Output the [X, Y] coordinate of the center of the cell containing the given text.  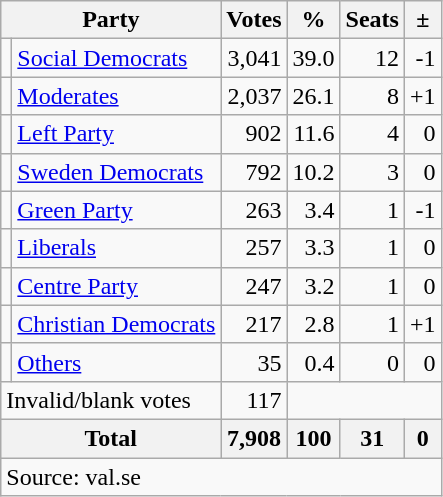
Party [111, 20]
117 [254, 400]
792 [254, 172]
Christian Democrats [116, 324]
Others [116, 362]
Invalid/blank votes [111, 400]
3,041 [254, 58]
Green Party [116, 210]
± [422, 20]
8 [372, 96]
11.6 [314, 134]
10.2 [314, 172]
7,908 [254, 438]
31 [372, 438]
26.1 [314, 96]
4 [372, 134]
12 [372, 58]
2,037 [254, 96]
3.4 [314, 210]
217 [254, 324]
0.4 [314, 362]
Sweden Democrats [116, 172]
Total [111, 438]
Source: val.se [221, 477]
263 [254, 210]
902 [254, 134]
247 [254, 286]
Centre Party [116, 286]
3.3 [314, 248]
Votes [254, 20]
3.2 [314, 286]
Left Party [116, 134]
35 [254, 362]
% [314, 20]
Seats [372, 20]
39.0 [314, 58]
Social Democrats [116, 58]
3 [372, 172]
100 [314, 438]
Liberals [116, 248]
2.8 [314, 324]
Moderates [116, 96]
257 [254, 248]
